Return (x, y) of the center of cell containing provided text 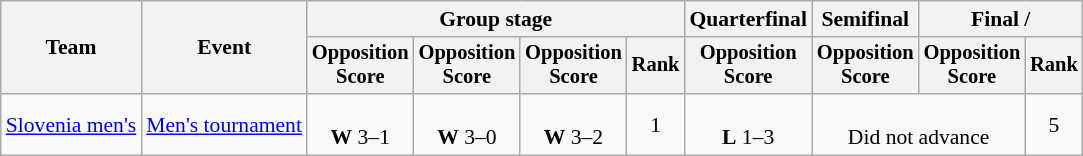
Final / (1001, 19)
W 3–1 (360, 124)
1 (656, 124)
Team (72, 48)
Group stage (496, 19)
W 3–2 (574, 124)
Did not advance (918, 124)
Quarterfinal (748, 19)
Men's tournament (224, 124)
Event (224, 48)
L 1–3 (748, 124)
W 3–0 (468, 124)
Semifinal (866, 19)
5 (1054, 124)
Slovenia men's (72, 124)
